Capture the cell that displays the provided text and extract its (X, Y) central coordinate. 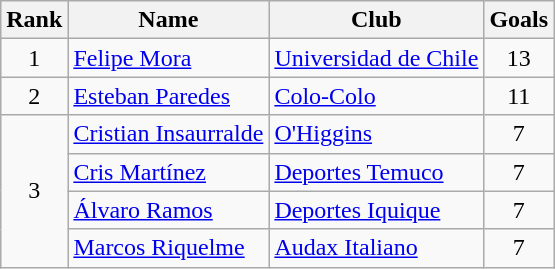
Esteban Paredes (168, 96)
Colo-Colo (376, 96)
13 (519, 58)
3 (34, 191)
Rank (34, 20)
Felipe Mora (168, 58)
Audax Italiano (376, 248)
1 (34, 58)
Club (376, 20)
Goals (519, 20)
2 (34, 96)
Name (168, 20)
Cristian Insaurralde (168, 134)
Cris Martínez (168, 172)
11 (519, 96)
Álvaro Ramos (168, 210)
Universidad de Chile (376, 58)
Deportes Temuco (376, 172)
O'Higgins (376, 134)
Deportes Iquique (376, 210)
Marcos Riquelme (168, 248)
